Output the [X, Y] coordinate of the center of the cell containing the given text.  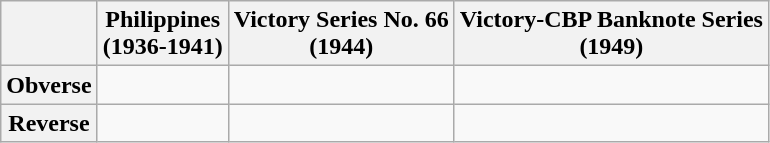
Victory-CBP Banknote Series (1949) [611, 34]
Philippines (1936-1941) [162, 34]
Victory Series No. 66 (1944) [341, 34]
Reverse [49, 123]
Obverse [49, 85]
